Search for the cell housing the specified text and yield its (X, Y) center coordinate. 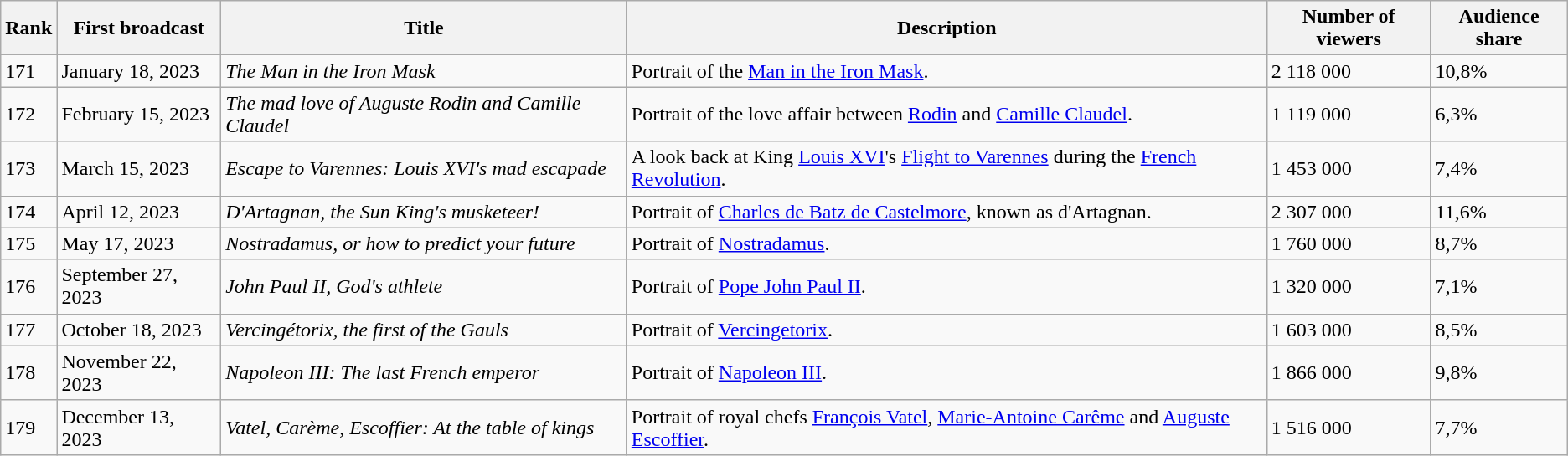
177 (28, 330)
10,8% (1499, 71)
December 13, 2023 (139, 427)
September 27, 2023 (139, 286)
October 18, 2023 (139, 330)
Portrait of royal chefs François Vatel, Marie-Antoine Carême and Auguste Escoffier. (946, 427)
8,5% (1499, 330)
172 (28, 114)
Audience share (1499, 28)
171 (28, 71)
Portrait of Charles de Batz de Castelmore, known as d'Artagnan. (946, 212)
176 (28, 286)
175 (28, 243)
Portrait of Napoleon III. (946, 373)
6,3% (1499, 114)
Vatel, Carème, Escoffier: At the table of kings (424, 427)
January 18, 2023 (139, 71)
The mad love of Auguste Rodin and Camille Claudel (424, 114)
8,7% (1499, 243)
Portrait of Nostradamus. (946, 243)
A look back at King Louis XVI's Flight to Varennes during the French Revolution. (946, 169)
Nostradamus, or how to predict your future (424, 243)
1 516 000 (1349, 427)
April 12, 2023 (139, 212)
D'Artagnan, the Sun King's musketeer! (424, 212)
7,1% (1499, 286)
174 (28, 212)
Portrait of the love affair between Rodin and Camille Claudel. (946, 114)
Title (424, 28)
March 15, 2023 (139, 169)
11,6% (1499, 212)
Portrait of the Man in the Iron Mask. (946, 71)
179 (28, 427)
1 119 000 (1349, 114)
9,8% (1499, 373)
1 760 000 (1349, 243)
Vercingétorix, the first of the Gauls (424, 330)
Description (946, 28)
Portrait of Pope John Paul II. (946, 286)
November 22, 2023 (139, 373)
Escape to Varennes: Louis XVI's mad escapade (424, 169)
7,4% (1499, 169)
1 866 000 (1349, 373)
1 603 000 (1349, 330)
7,7% (1499, 427)
Napoleon III: The last French emperor (424, 373)
178 (28, 373)
2 307 000 (1349, 212)
Rank (28, 28)
John Paul II, God's athlete (424, 286)
Number of viewers (1349, 28)
Portrait of Vercingetorix. (946, 330)
2 118 000 (1349, 71)
173 (28, 169)
1 453 000 (1349, 169)
May 17, 2023 (139, 243)
First broadcast (139, 28)
1 320 000 (1349, 286)
February 15, 2023 (139, 114)
The Man in the Iron Mask (424, 71)
